Return (x, y) of the center of cell containing provided text 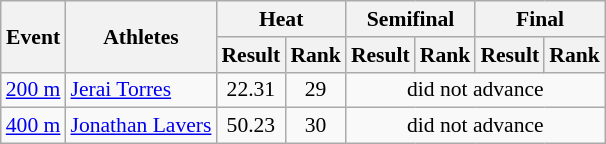
Jerai Torres (140, 90)
30 (316, 126)
50.23 (250, 126)
400 m (34, 126)
Heat (280, 19)
Athletes (140, 36)
Semifinal (410, 19)
22.31 (250, 90)
Event (34, 36)
Final (540, 19)
200 m (34, 90)
29 (316, 90)
Jonathan Lavers (140, 126)
